Extract the (X, Y) coordinate from the center of the cell holding the provided text.  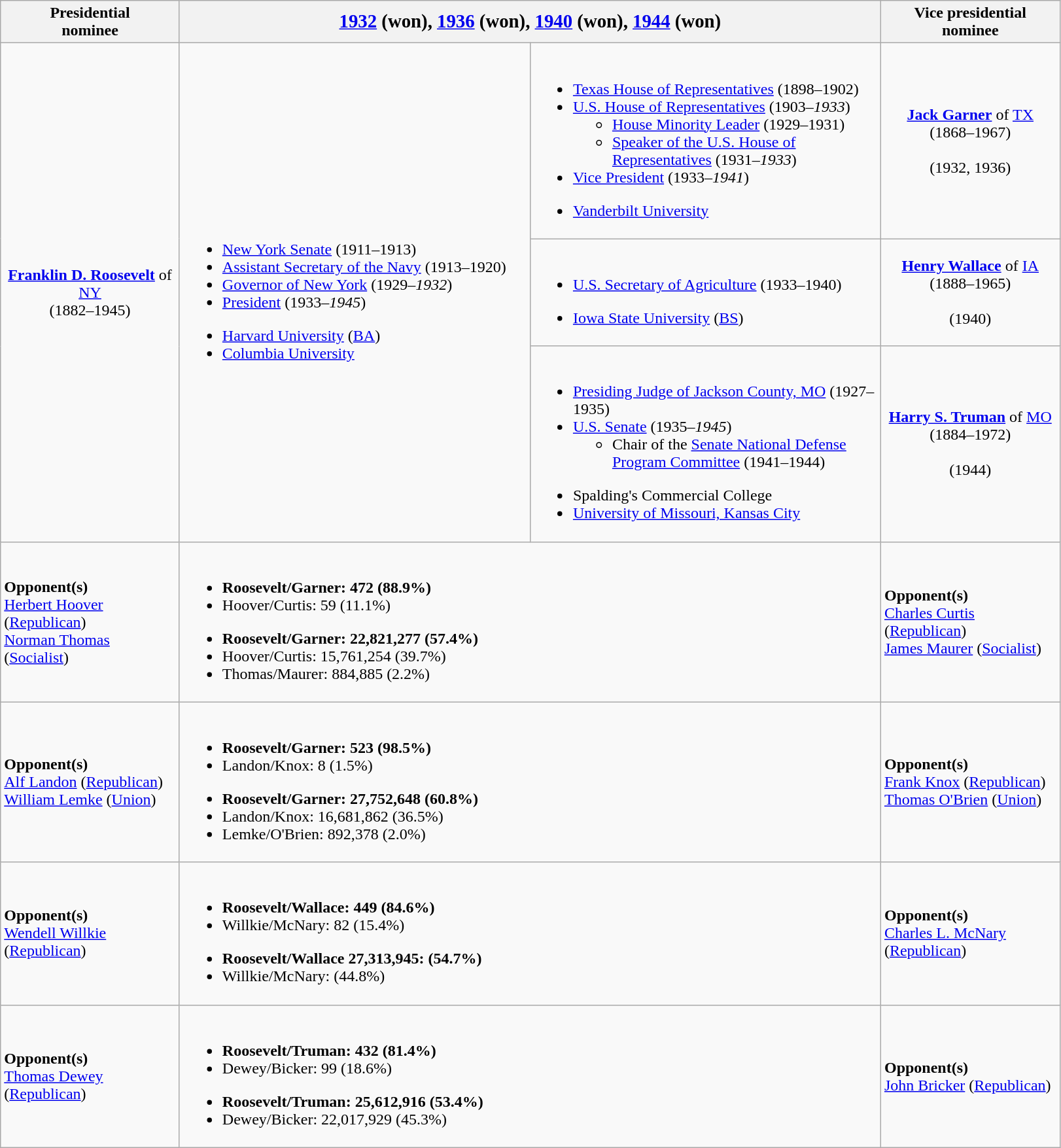
Roosevelt/Truman: 432 (81.4%)Dewey/Bicker: 99 (18.6%)Roosevelt/Truman: 25,612,916 (53.4%)Dewey/Bicker: 22,017,929 (45.3%) (530, 1076)
Jack Garner of TX(1868–1967)(1932, 1936) (970, 141)
Henry Wallace of IA(1888–1965)(1940) (970, 292)
Opponent(s)Alf Landon (Republican)William Lemke (Union) (90, 782)
Opponent(s)Herbert Hoover (Republican)Norman Thomas (Socialist) (90, 621)
Roosevelt/Garner: 523 (98.5%)Landon/Knox: 8 (1.5%)Roosevelt/Garner: 27,752,648 (60.8%)Landon/Knox: 16,681,862 (36.5%)Lemke/O'Brien: 892,378 (2.0%) (530, 782)
Opponent(s)Charles Curtis (Republican)James Maurer (Socialist) (970, 621)
Opponent(s)Frank Knox (Republican)Thomas O'Brien (Union) (970, 782)
U.S. Secretary of Agriculture (1933–1940)Iowa State University (BS) (705, 292)
Vice presidentialnominee (970, 22)
Opponent(s)Charles L. McNary (Republican) (970, 933)
1932 (won), 1936 (won), 1940 (won), 1944 (won) (530, 22)
Opponent(s)Thomas Dewey (Republican) (90, 1076)
Opponent(s)John Bricker (Republican) (970, 1076)
Franklin D. Roosevelt of NY(1882–1945) (90, 292)
Presidentialnominee (90, 22)
Roosevelt/Wallace: 449 (84.6%)Willkie/McNary: 82 (15.4%)Roosevelt/Wallace 27,313,945: (54.7%)Willkie/McNary: (44.8%) (530, 933)
Harry S. Truman of MO(1884–1972)(1944) (970, 444)
Opponent(s)Wendell Willkie (Republican) (90, 933)
